Return [X, Y] of the center of cell containing provided text 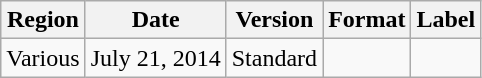
Label [446, 20]
Standard [274, 58]
Format [367, 20]
Date [156, 20]
July 21, 2014 [156, 58]
Version [274, 20]
Region [43, 20]
Various [43, 58]
